From the cell containing the given text, extract its center point as (X, Y) coordinate. 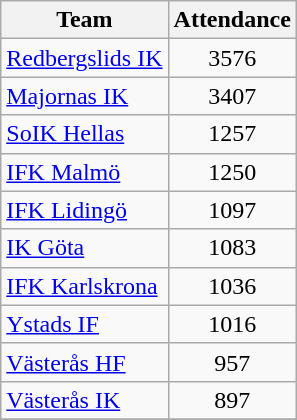
3407 (232, 96)
1036 (232, 286)
Västerås HF (84, 362)
Majornas IK (84, 96)
1016 (232, 324)
3576 (232, 58)
Attendance (232, 20)
IK Göta (84, 248)
1097 (232, 210)
Ystads IF (84, 324)
Team (84, 20)
897 (232, 400)
Västerås IK (84, 400)
Redbergslids IK (84, 58)
SoIK Hellas (84, 134)
1257 (232, 134)
957 (232, 362)
1083 (232, 248)
IFK Lidingö (84, 210)
IFK Malmö (84, 172)
IFK Karlskrona (84, 286)
1250 (232, 172)
